Pinpoint the cell where the given text exists, returning its [x, y] midpoint coordinate. 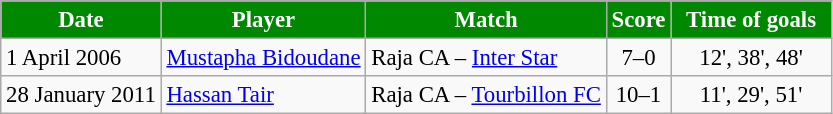
11', 29', 51' [752, 95]
Mustapha Bidoudane [264, 58]
Time of goals [752, 20]
Score [638, 20]
Match [486, 20]
1 April 2006 [81, 58]
7–0 [638, 58]
Date [81, 20]
28 January 2011 [81, 95]
12', 38', 48' [752, 58]
Player [264, 20]
Hassan Tair [264, 95]
Raja CA – Inter Star [486, 58]
10–1 [638, 95]
Raja CA – Tourbillon FC [486, 95]
